Provide the (X, Y) coordinate of the cell's center where the given text is located.  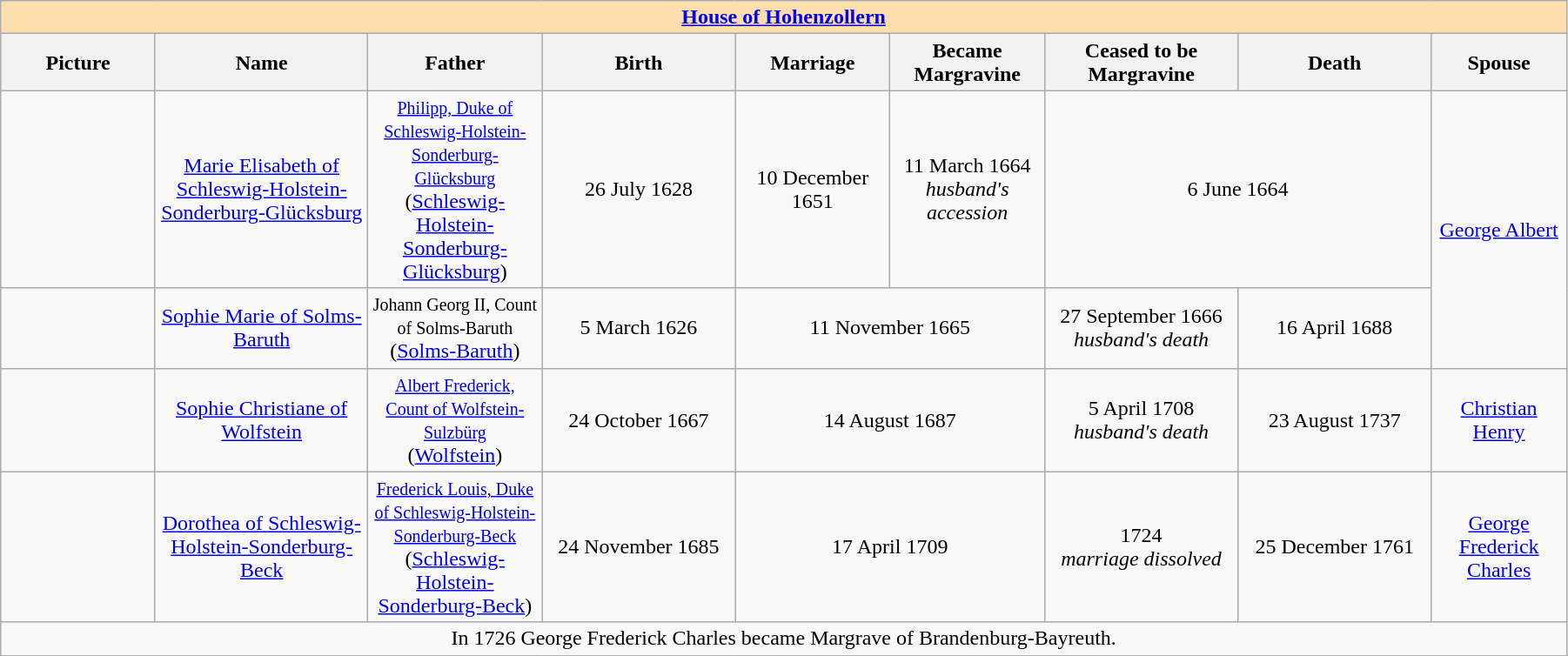
Spouse (1499, 63)
6 June 1664 (1237, 190)
Name (261, 63)
5 April 1708husband's death (1141, 419)
Death (1335, 63)
House of Hohenzollern (784, 17)
Sophie Christiane of Wolfstein (261, 419)
Frederick Louis, Duke of Schleswig-Holstein-Sonderburg-Beck(Schleswig-Holstein-Sonderburg-Beck) (455, 546)
Sophie Marie of Solms-Baruth (261, 328)
Johann Georg II, Count of Solms-Baruth(Solms-Baruth) (455, 328)
Birth (639, 63)
11 November 1665 (889, 328)
Albert Frederick, Count of Wolfstein-Sulzbürg(Wolfstein) (455, 419)
Philipp, Duke of Schleswig-Holstein-Sonderburg-Glücksburg(Schleswig-Holstein-Sonderburg-Glücksburg) (455, 190)
Marie Elisabeth of Schleswig-Holstein-Sonderburg-Glücksburg (261, 190)
Marriage (813, 63)
23 August 1737 (1335, 419)
16 April 1688 (1335, 328)
1724marriage dissolved (1141, 546)
25 December 1761 (1335, 546)
Ceased to be Margravine (1141, 63)
Christian Henry (1499, 419)
17 April 1709 (889, 546)
10 December 1651 (813, 190)
5 March 1626 (639, 328)
24 November 1685 (639, 546)
In 1726 George Frederick Charles became Margrave of Brandenburg-Bayreuth. (784, 639)
27 September 1666husband's death (1141, 328)
Picture (78, 63)
Dorothea of Schleswig-Holstein-Sonderburg-Beck (261, 546)
26 July 1628 (639, 190)
24 October 1667 (639, 419)
14 August 1687 (889, 419)
11 March 1664husband's accession (968, 190)
George Frederick Charles (1499, 546)
Father (455, 63)
George Albert (1499, 230)
Became Margravine (968, 63)
